For the text-containing cell, return its midpoint in (x, y) coordinate format. 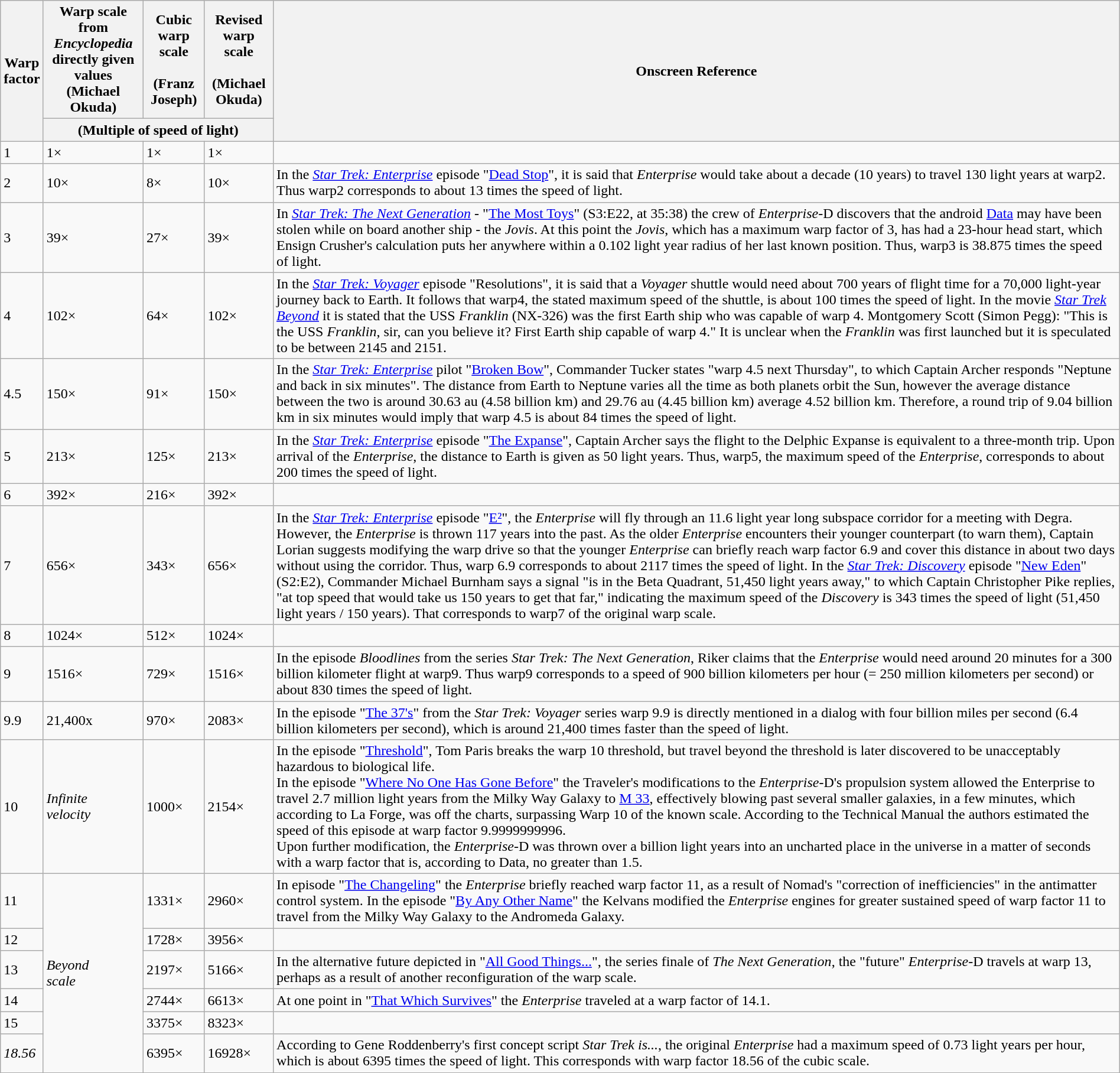
13 (22, 970)
6 (22, 495)
970× (174, 720)
125× (174, 456)
14 (22, 1000)
343× (174, 565)
8 (22, 635)
2744× (174, 1000)
3375× (174, 1023)
Revised warp scale(Michael Okuda) (239, 60)
Cubic warp scale(Franz Joseph) (174, 60)
2 (22, 183)
15 (22, 1023)
7 (22, 565)
4 (22, 316)
1000× (174, 807)
2197× (174, 970)
27× (174, 238)
1 (22, 152)
6613× (239, 1000)
8× (174, 183)
At one point in "That Which Survives" the Enterprise traveled at a warp factor of 14.1. (697, 1000)
18.56 (22, 1053)
11 (22, 901)
1331× (174, 901)
10 (22, 807)
12 (22, 939)
91× (174, 394)
Warp scale from Encyclopediadirectly given values(Michael Okuda) (93, 60)
9 (22, 674)
1728× (174, 939)
5166× (239, 970)
3 (22, 238)
9.9 (22, 720)
2960× (239, 901)
Beyondscale (93, 973)
64× (174, 316)
(Multiple of speed of light) (158, 130)
216× (174, 495)
16928× (239, 1053)
512× (174, 635)
Warpfactor (22, 71)
2083× (239, 720)
5 (22, 456)
Onscreen Reference (697, 71)
4.5 (22, 394)
3956× (239, 939)
21,400x (93, 720)
8323× (239, 1023)
2154× (239, 807)
Infinitevelocity (93, 807)
729× (174, 674)
6395× (174, 1053)
